Output the (x, y) coordinate of the center of the cell containing the given text.  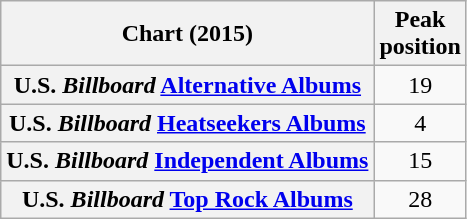
4 (420, 123)
U.S. Billboard Top Rock Albums (188, 199)
U.S. Billboard Independent Albums (188, 161)
28 (420, 199)
U.S. Billboard Alternative Albums (188, 85)
19 (420, 85)
15 (420, 161)
U.S. Billboard Heatseekers Albums (188, 123)
Peak position (420, 34)
Chart (2015) (188, 34)
